Return the (x, y) coordinate for the center point of the cell that contains the specified text.  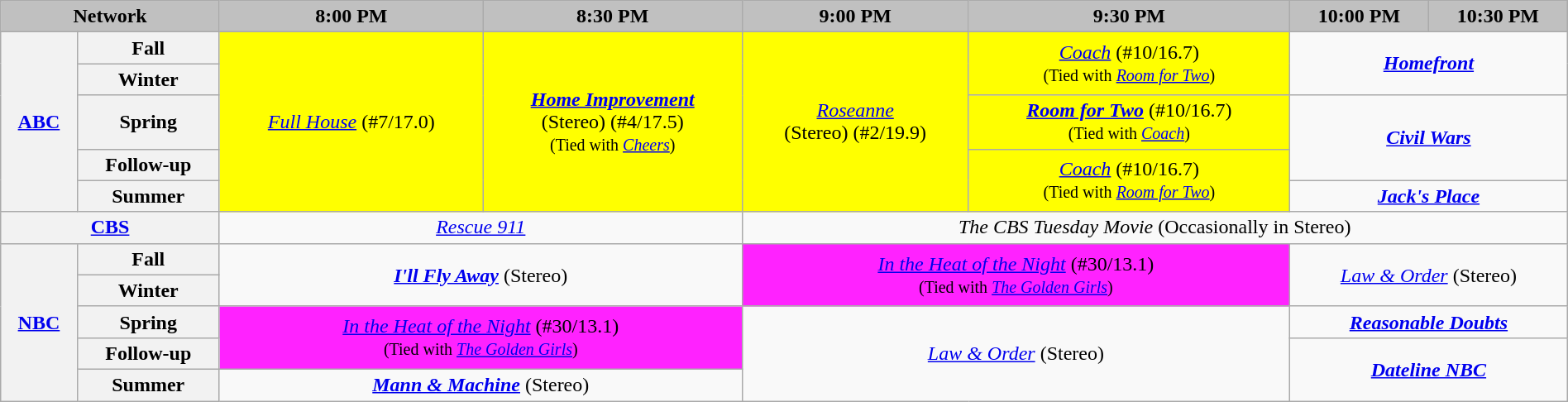
8:30 PM (612, 17)
Roseanne(Stereo) (#2/19.9) (855, 122)
Room for Two (#10/16.7)(Tied with Coach) (1129, 122)
Homefront (1429, 64)
Full House (#7/17.0) (351, 122)
ABC (39, 122)
CBS (111, 227)
Rescue 911 (480, 227)
10:00 PM (1360, 17)
Reasonable Doubts (1429, 322)
10:30 PM (1498, 17)
Dateline NBC (1429, 369)
9:00 PM (855, 17)
Mann & Machine (Stereo) (480, 385)
NBC (39, 322)
Network (111, 17)
8:00 PM (351, 17)
9:30 PM (1129, 17)
I'll Fly Away (Stereo) (480, 275)
Civil Wars (1429, 137)
Home Improvement(Stereo) (#4/17.5)(Tied with Cheers) (612, 122)
The CBS Tuesday Movie (Occasionally in Stereo) (1154, 227)
Jack's Place (1429, 196)
